Scan for the cell matching the given text and deliver its (X, Y) coordinate at center. 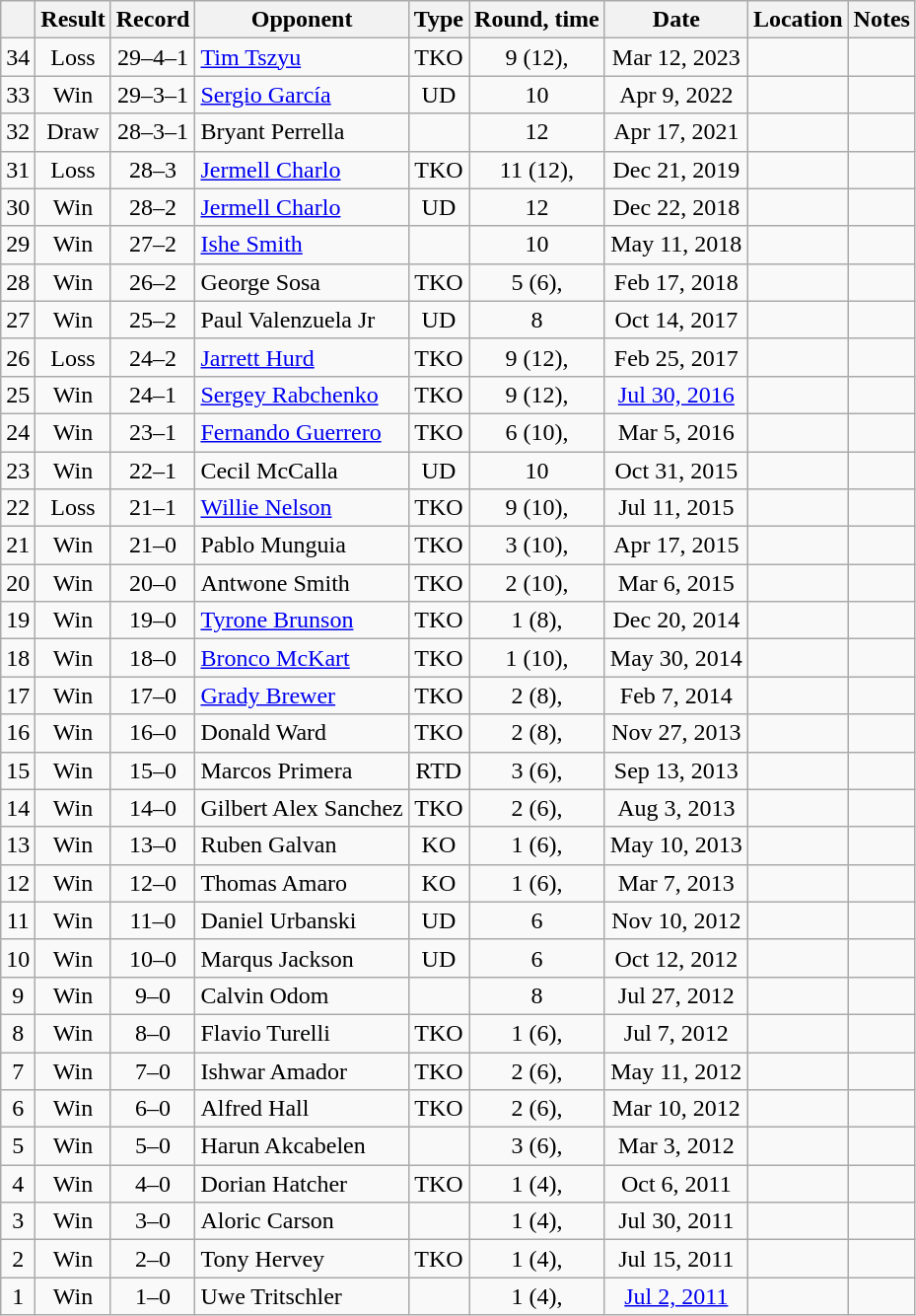
RTD (438, 770)
Mar 5, 2016 (676, 432)
1 (10), (537, 658)
28–2 (153, 207)
Sergey Rabchenko (302, 395)
17–0 (153, 695)
Oct 14, 2017 (676, 320)
Tony Hervey (302, 1259)
Jul 27, 2012 (676, 995)
2–0 (153, 1259)
May 11, 2018 (676, 245)
11–0 (153, 920)
Dorian Hatcher (302, 1184)
21 (18, 546)
Grady Brewer (302, 695)
18 (18, 658)
Oct 6, 2011 (676, 1184)
Paul Valenzuela Jr (302, 320)
Sergio García (302, 95)
May 10, 2013 (676, 845)
7 (18, 1070)
Donald Ward (302, 733)
1–0 (153, 1296)
5–0 (153, 1146)
24 (18, 432)
Result (73, 20)
Nov 27, 2013 (676, 733)
19–0 (153, 621)
11 (18, 920)
Nov 10, 2012 (676, 920)
8–0 (153, 1033)
34 (18, 57)
Harun Akcabelen (302, 1146)
19 (18, 621)
20 (18, 583)
Mar 12, 2023 (676, 57)
Aloric Carson (302, 1221)
Ishe Smith (302, 245)
May 30, 2014 (676, 658)
18–0 (153, 658)
4 (18, 1184)
Thomas Amaro (302, 883)
23 (18, 471)
Ruben Galvan (302, 845)
Calvin Odom (302, 995)
Dec 20, 2014 (676, 621)
3 (10), (537, 546)
17 (18, 695)
20–0 (153, 583)
32 (18, 132)
6–0 (153, 1109)
1 (8), (537, 621)
10–0 (153, 958)
Mar 3, 2012 (676, 1146)
3 (18, 1221)
Jarrett Hurd (302, 357)
Gilbert Alex Sanchez (302, 808)
2 (10), (537, 583)
21–1 (153, 508)
Jul 30, 2016 (676, 395)
28–3–1 (153, 132)
29 (18, 245)
Date (676, 20)
Marqus Jackson (302, 958)
Feb 25, 2017 (676, 357)
Oct 12, 2012 (676, 958)
21–0 (153, 546)
Oct 31, 2015 (676, 471)
George Sosa (302, 282)
4–0 (153, 1184)
Round, time (537, 20)
Tim Tszyu (302, 57)
Bryant Perrella (302, 132)
33 (18, 95)
Jul 30, 2011 (676, 1221)
Tyrone Brunson (302, 621)
29–4–1 (153, 57)
Mar 6, 2015 (676, 583)
28–3 (153, 170)
May 11, 2012 (676, 1070)
Willie Nelson (302, 508)
3–0 (153, 1221)
Jul 2, 2011 (676, 1296)
30 (18, 207)
15 (18, 770)
26–2 (153, 282)
29–3–1 (153, 95)
6 (10), (537, 432)
22 (18, 508)
Record (153, 20)
Dec 21, 2019 (676, 170)
27–2 (153, 245)
14 (18, 808)
Apr 9, 2022 (676, 95)
Daniel Urbanski (302, 920)
Opponent (302, 20)
Fernando Guerrero (302, 432)
25 (18, 395)
16 (18, 733)
Uwe Tritschler (302, 1296)
Apr 17, 2021 (676, 132)
Notes (881, 20)
9 (18, 995)
Mar 7, 2013 (676, 883)
31 (18, 170)
16–0 (153, 733)
15–0 (153, 770)
13 (18, 845)
Apr 17, 2015 (676, 546)
Marcos Primera (302, 770)
2 (18, 1259)
28 (18, 282)
9–0 (153, 995)
Antwone Smith (302, 583)
Jul 7, 2012 (676, 1033)
13–0 (153, 845)
Pablo Munguia (302, 546)
26 (18, 357)
Flavio Turelli (302, 1033)
9 (10), (537, 508)
1 (18, 1296)
Bronco McKart (302, 658)
Feb 7, 2014 (676, 695)
24–1 (153, 395)
Mar 10, 2012 (676, 1109)
22–1 (153, 471)
25–2 (153, 320)
Type (438, 20)
14–0 (153, 808)
5 (6), (537, 282)
5 (18, 1146)
Ishwar Amador (302, 1070)
12–0 (153, 883)
27 (18, 320)
11 (12), (537, 170)
Cecil McCalla (302, 471)
Alfred Hall (302, 1109)
Draw (73, 132)
Feb 17, 2018 (676, 282)
Aug 3, 2013 (676, 808)
Location (798, 20)
Jul 15, 2011 (676, 1259)
7–0 (153, 1070)
24–2 (153, 357)
Sep 13, 2013 (676, 770)
Jul 11, 2015 (676, 508)
23–1 (153, 432)
Dec 22, 2018 (676, 207)
